Scan for the cell matching the given text and deliver its [X, Y] coordinate at center. 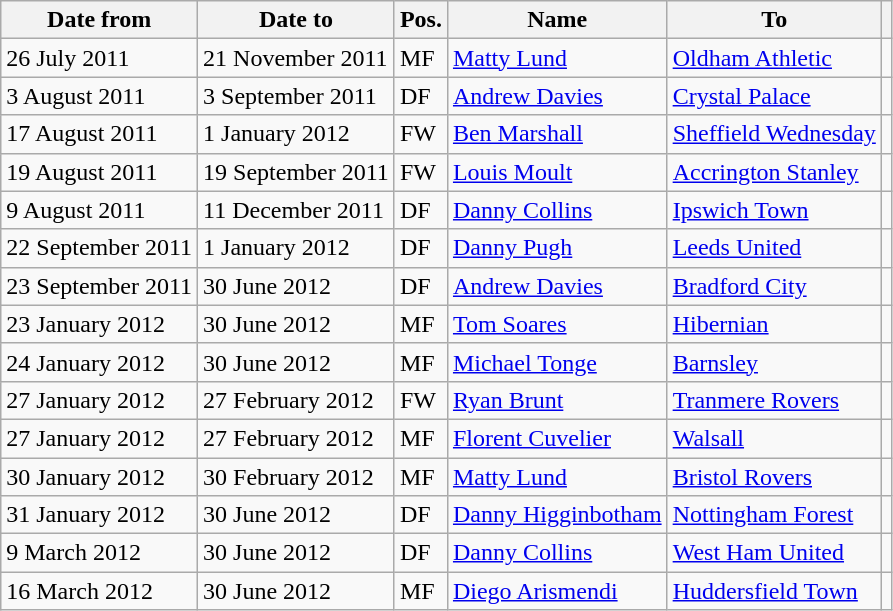
17 August 2011 [100, 134]
19 September 2011 [296, 172]
Pos. [420, 20]
Hibernian [774, 324]
Florent Cuvelier [557, 438]
Tranmere Rovers [774, 400]
30 February 2012 [296, 477]
22 September 2011 [100, 248]
21 November 2011 [296, 58]
West Ham United [774, 553]
11 December 2011 [296, 210]
3 August 2011 [100, 96]
Louis Moult [557, 172]
Bradford City [774, 286]
Diego Arismendi [557, 591]
Danny Pugh [557, 248]
Name [557, 20]
3 September 2011 [296, 96]
Walsall [774, 438]
To [774, 20]
Ryan Brunt [557, 400]
Oldham Athletic [774, 58]
Sheffield Wednesday [774, 134]
9 August 2011 [100, 210]
16 March 2012 [100, 591]
Ipswich Town [774, 210]
19 August 2011 [100, 172]
Barnsley [774, 362]
Tom Soares [557, 324]
Date from [100, 20]
24 January 2012 [100, 362]
Nottingham Forest [774, 515]
Leeds United [774, 248]
31 January 2012 [100, 515]
Huddersfield Town [774, 591]
Bristol Rovers [774, 477]
Michael Tonge [557, 362]
23 January 2012 [100, 324]
Ben Marshall [557, 134]
9 March 2012 [100, 553]
23 September 2011 [100, 286]
26 July 2011 [100, 58]
Date to [296, 20]
Danny Higginbotham [557, 515]
Crystal Palace [774, 96]
30 January 2012 [100, 477]
Accrington Stanley [774, 172]
